Return (x, y) of the center of cell containing provided text 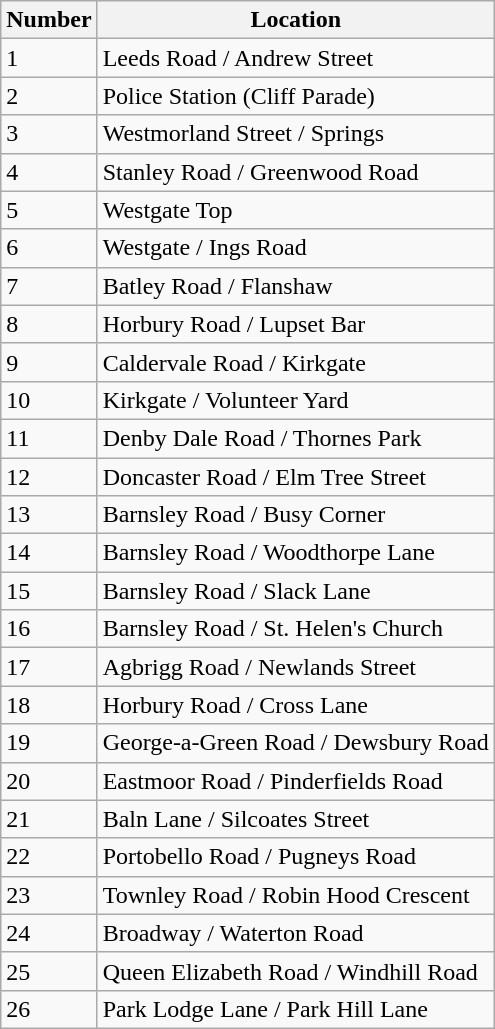
14 (49, 553)
Park Lodge Lane / Park Hill Lane (296, 1009)
Kirkgate / Volunteer Yard (296, 400)
Westgate Top (296, 210)
Denby Dale Road / Thornes Park (296, 438)
16 (49, 629)
5 (49, 210)
Caldervale Road / Kirkgate (296, 362)
Portobello Road / Pugneys Road (296, 857)
26 (49, 1009)
24 (49, 933)
George-a-Green Road / Dewsbury Road (296, 743)
6 (49, 248)
13 (49, 515)
Number (49, 20)
11 (49, 438)
Agbrigg Road / Newlands Street (296, 667)
2 (49, 96)
1 (49, 58)
Police Station (Cliff Parade) (296, 96)
Barnsley Road / St. Helen's Church (296, 629)
7 (49, 286)
22 (49, 857)
10 (49, 400)
19 (49, 743)
Horbury Road / Cross Lane (296, 705)
Barnsley Road / Slack Lane (296, 591)
Doncaster Road / Elm Tree Street (296, 477)
18 (49, 705)
Queen Elizabeth Road / Windhill Road (296, 971)
Leeds Road / Andrew Street (296, 58)
Location (296, 20)
Westmorland Street / Springs (296, 134)
Eastmoor Road / Pinderfields Road (296, 781)
Barnsley Road / Woodthorpe Lane (296, 553)
23 (49, 895)
20 (49, 781)
Westgate / Ings Road (296, 248)
Stanley Road / Greenwood Road (296, 172)
Batley Road / Flanshaw (296, 286)
21 (49, 819)
Horbury Road / Lupset Bar (296, 324)
4 (49, 172)
Barnsley Road / Busy Corner (296, 515)
Townley Road / Robin Hood Crescent (296, 895)
Broadway / Waterton Road (296, 933)
17 (49, 667)
9 (49, 362)
15 (49, 591)
Baln Lane / Silcoates Street (296, 819)
8 (49, 324)
25 (49, 971)
12 (49, 477)
3 (49, 134)
